Locate the cell with the specified text and output its [x, y] center coordinate. 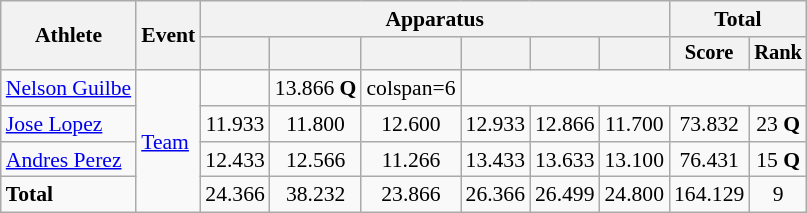
12.566 [316, 160]
Rank [778, 54]
11.266 [410, 160]
26.366 [496, 195]
Apparatus [434, 19]
Score [709, 54]
24.800 [634, 195]
colspan=6 [410, 88]
11.800 [316, 124]
13.100 [634, 160]
12.933 [496, 124]
13.633 [564, 160]
Athlete [68, 36]
Jose Lopez [68, 124]
26.499 [564, 195]
23 Q [778, 124]
73.832 [709, 124]
11.700 [634, 124]
15 Q [778, 160]
11.933 [234, 124]
9 [778, 195]
12.600 [410, 124]
Event [168, 36]
12.433 [234, 160]
Nelson Guilbe [68, 88]
13.866 Q [316, 88]
76.431 [709, 160]
13.433 [496, 160]
23.866 [410, 195]
38.232 [316, 195]
164.129 [709, 195]
12.866 [564, 124]
24.366 [234, 195]
Andres Perez [68, 160]
Team [168, 141]
